Identify which cell holds the provided text, then report its [x, y] central coordinate. 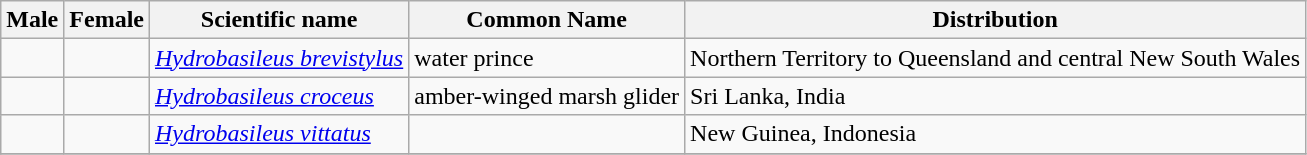
Hydrobasileus brevistylus [278, 58]
Scientific name [278, 20]
Male [32, 20]
Hydrobasileus vittatus [278, 134]
Common Name [547, 20]
Hydrobasileus croceus [278, 96]
amber-winged marsh glider [547, 96]
New Guinea, Indonesia [996, 134]
Northern Territory to Queensland and central New South Wales [996, 58]
water prince [547, 58]
Distribution [996, 20]
Sri Lanka, India [996, 96]
Female [107, 20]
